Extract the (X, Y) coordinate from the center of the cell holding the provided text.  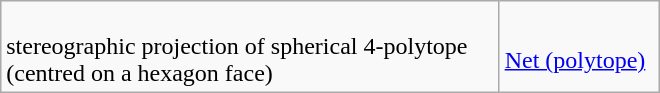
stereographic projection of spherical 4-polytope (centred on a hexagon face) (250, 47)
Net (polytope) (579, 47)
